Search for the cell housing the specified text and yield its [x, y] center coordinate. 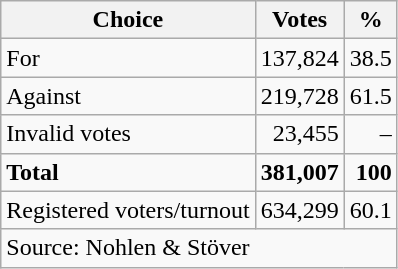
38.5 [370, 58]
– [370, 134]
Votes [300, 20]
60.1 [370, 210]
61.5 [370, 96]
23,455 [300, 134]
Source: Nohlen & Stöver [199, 248]
Registered voters/turnout [128, 210]
634,299 [300, 210]
100 [370, 172]
219,728 [300, 96]
Invalid votes [128, 134]
Choice [128, 20]
Total [128, 172]
For [128, 58]
% [370, 20]
381,007 [300, 172]
137,824 [300, 58]
Against [128, 96]
